Provide the [x, y] coordinate of the cell's center where the given text is located.  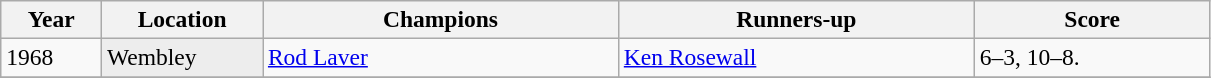
Runners-up [796, 19]
1968 [52, 57]
Ken Rosewall [796, 57]
Rod Laver [440, 57]
6–3, 10–8. [1092, 57]
Score [1092, 19]
Wembley [182, 57]
Year [52, 19]
Champions [440, 19]
Location [182, 19]
